Detect which cell encompasses the target text, then output its [x, y] center coordinate. 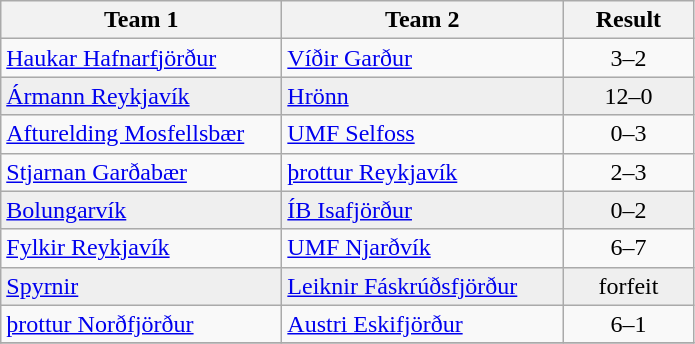
UMF Njarðvík [422, 248]
Team 2 [422, 20]
Ármann Reykjavík [142, 96]
ÍB Isafjörður [422, 210]
0–2 [628, 210]
Team 1 [142, 20]
þrottur Norðfjörður [142, 324]
forfeit [628, 286]
6–1 [628, 324]
12–0 [628, 96]
þrottur Reykjavík [422, 172]
UMF Selfoss [422, 134]
Austri Eskifjörður [422, 324]
0–3 [628, 134]
6–7 [628, 248]
Result [628, 20]
Hrönn [422, 96]
Leiknir Fáskrúðsfjörður [422, 286]
3–2 [628, 58]
Stjarnan Garðabær [142, 172]
Spyrnir [142, 286]
Bolungarvík [142, 210]
Afturelding Mosfellsbær [142, 134]
Haukar Hafnarfjörður [142, 58]
Fylkir Reykjavík [142, 248]
2–3 [628, 172]
Víðir Garður [422, 58]
